For the text-containing cell, return its midpoint in [X, Y] coordinate format. 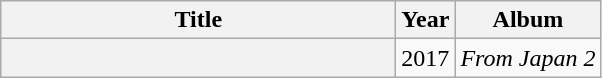
Title [198, 20]
Album [528, 20]
Year [426, 20]
2017 [426, 58]
From Japan 2 [528, 58]
